Return (x, y) of the center of cell containing provided text 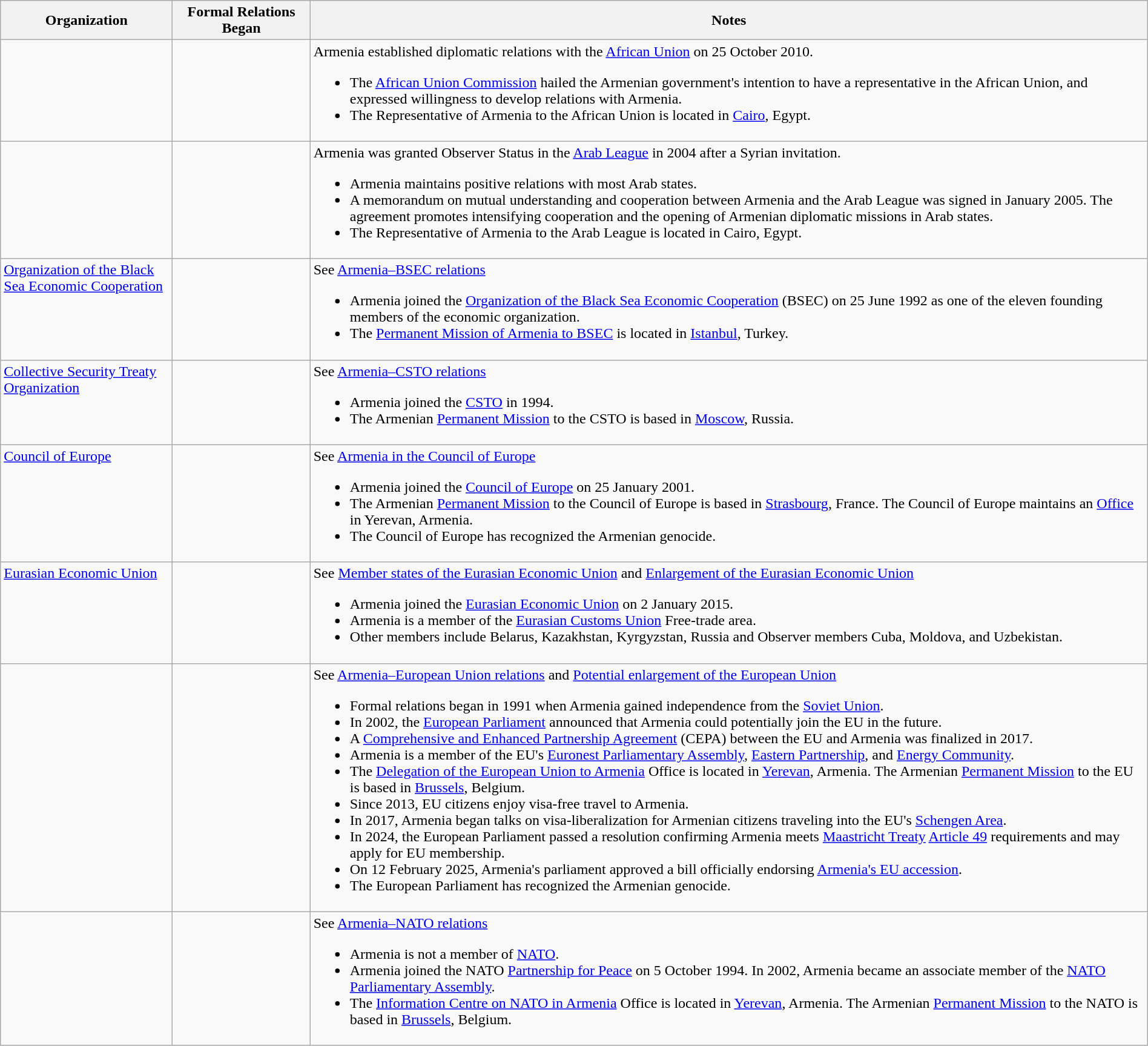
See Armenia–CSTO relationsArmenia joined the CSTO in 1994.The Armenian Permanent Mission to the CSTO is based in Moscow, Russia. (729, 402)
Organization (87, 21)
Notes (729, 21)
Council of Europe (87, 503)
Formal Relations Began (241, 21)
Eurasian Economic Union (87, 613)
Collective Security Treaty Organization (87, 402)
Organization of the Black Sea Economic Cooperation (87, 309)
